Search for the cell housing the specified text and yield its [x, y] center coordinate. 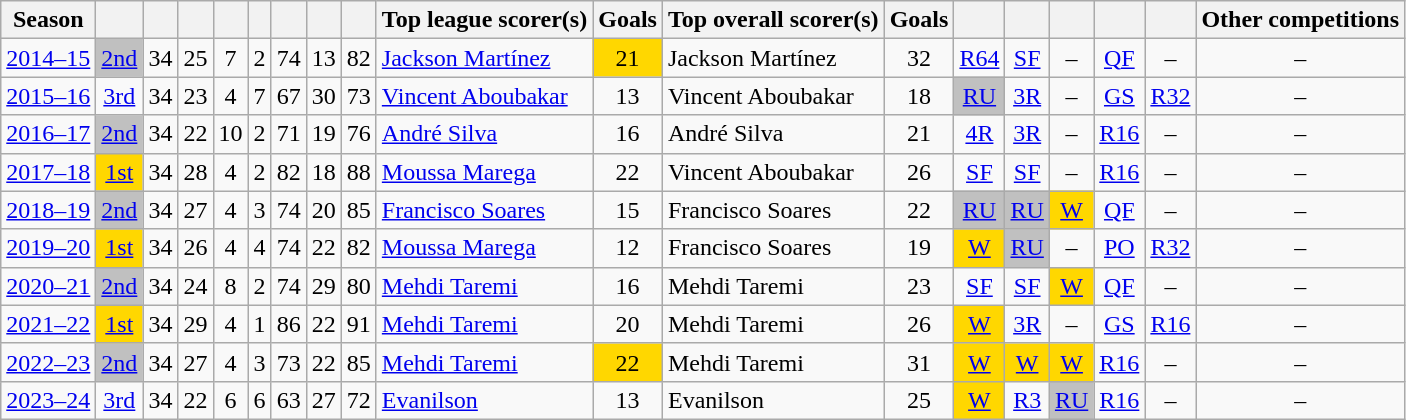
2023–24 [48, 400]
76 [358, 134]
R64 [980, 58]
67 [288, 96]
2022–23 [48, 362]
2018–19 [48, 210]
1 [260, 324]
4R [980, 134]
2019–20 [48, 248]
PO [1120, 248]
10 [230, 134]
Top overall scorer(s) [773, 20]
R3 [1027, 400]
30 [324, 96]
2017–18 [48, 172]
12 [628, 248]
24 [196, 286]
31 [919, 362]
28 [196, 172]
15 [628, 210]
91 [358, 324]
Top league scorer(s) [484, 20]
8 [230, 286]
2021–22 [48, 324]
2020–21 [48, 286]
32 [919, 58]
2016–17 [48, 134]
88 [358, 172]
86 [288, 324]
80 [358, 286]
Season [48, 20]
Other competitions [1300, 20]
72 [358, 400]
2014–15 [48, 58]
2015–16 [48, 96]
63 [288, 400]
71 [288, 134]
